Pinpoint the cell where the given text exists, returning its [x, y] midpoint coordinate. 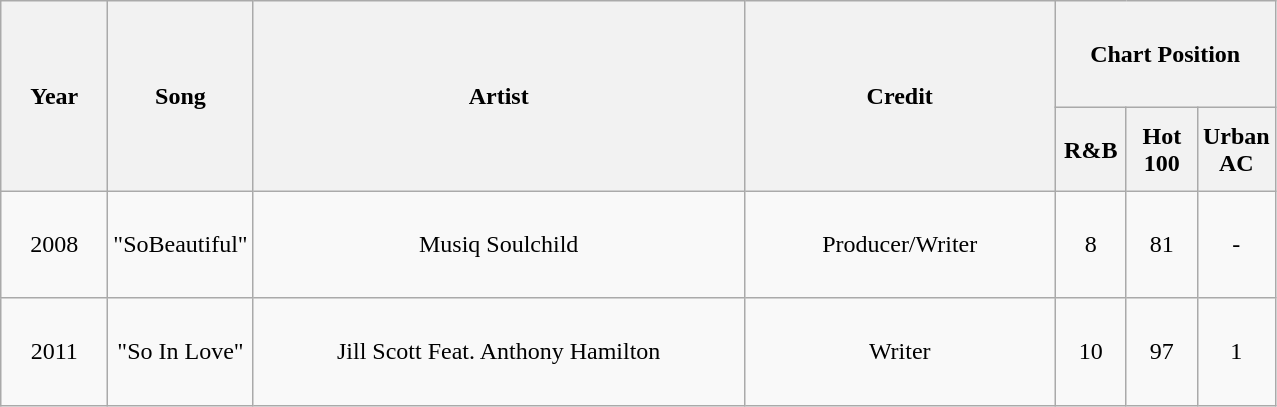
Chart Position [1165, 54]
8 [1090, 244]
Hot 100 [1162, 150]
2011 [54, 352]
1 [1236, 352]
Jill Scott Feat. Anthony Hamilton [498, 352]
Artist [498, 96]
Producer/Writer [900, 244]
"So In Love" [180, 352]
Writer [900, 352]
Urban AC [1236, 150]
Musiq Soulchild [498, 244]
81 [1162, 244]
10 [1090, 352]
R&B [1090, 150]
Song [180, 96]
- [1236, 244]
Credit [900, 96]
"SoBeautiful" [180, 244]
97 [1162, 352]
Year [54, 96]
2008 [54, 244]
